Return [x, y] of the center of cell containing provided text 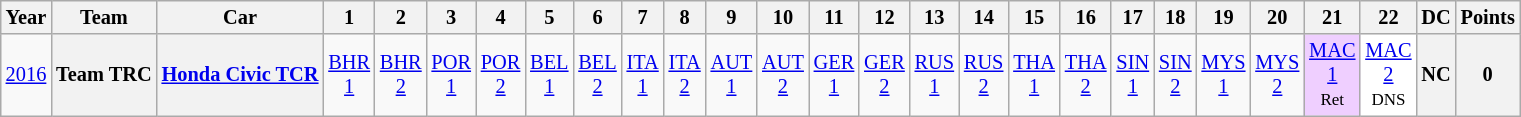
21 [1332, 17]
GER1 [834, 75]
Points [1488, 17]
ITA1 [643, 75]
THA1 [1034, 75]
AUT1 [732, 75]
15 [1034, 17]
1 [349, 17]
20 [1277, 17]
16 [1086, 17]
MYS2 [1277, 75]
Year [26, 17]
2 [401, 17]
THA2 [1086, 75]
RUS2 [984, 75]
POR1 [452, 75]
11 [834, 17]
Car [240, 17]
Team [104, 17]
12 [884, 17]
BHR2 [401, 75]
4 [500, 17]
Honda Civic TCR [240, 75]
8 [685, 17]
SIN1 [1132, 75]
14 [984, 17]
ITA2 [685, 75]
3 [452, 17]
10 [783, 17]
BEL2 [597, 75]
7 [643, 17]
6 [597, 17]
MYS1 [1224, 75]
POR2 [500, 75]
18 [1176, 17]
22 [1388, 17]
GER2 [884, 75]
9 [732, 17]
BHR1 [349, 75]
Team TRC [104, 75]
17 [1132, 17]
NC [1436, 75]
5 [549, 17]
RUS1 [934, 75]
MAC1Ret [1332, 75]
SIN2 [1176, 75]
DC [1436, 17]
0 [1488, 75]
2016 [26, 75]
AUT2 [783, 75]
BEL1 [549, 75]
13 [934, 17]
19 [1224, 17]
MAC2DNS [1388, 75]
